Find where the given text appears and provide that cell's center as (X, Y) coordinate. 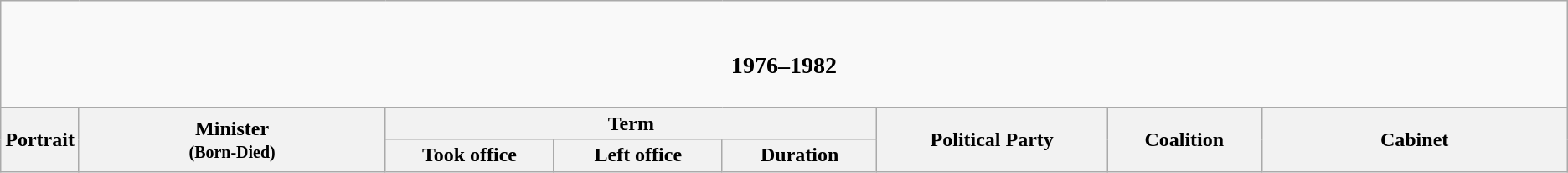
Political Party (992, 139)
Duration (799, 155)
Coalition (1184, 139)
Term (632, 123)
Minister(Born-Died) (231, 139)
Cabinet (1414, 139)
1976–1982 (784, 54)
Took office (469, 155)
Portrait (40, 139)
Left office (638, 155)
